Provide the [x, y] coordinate of the cell's center where the given text is located.  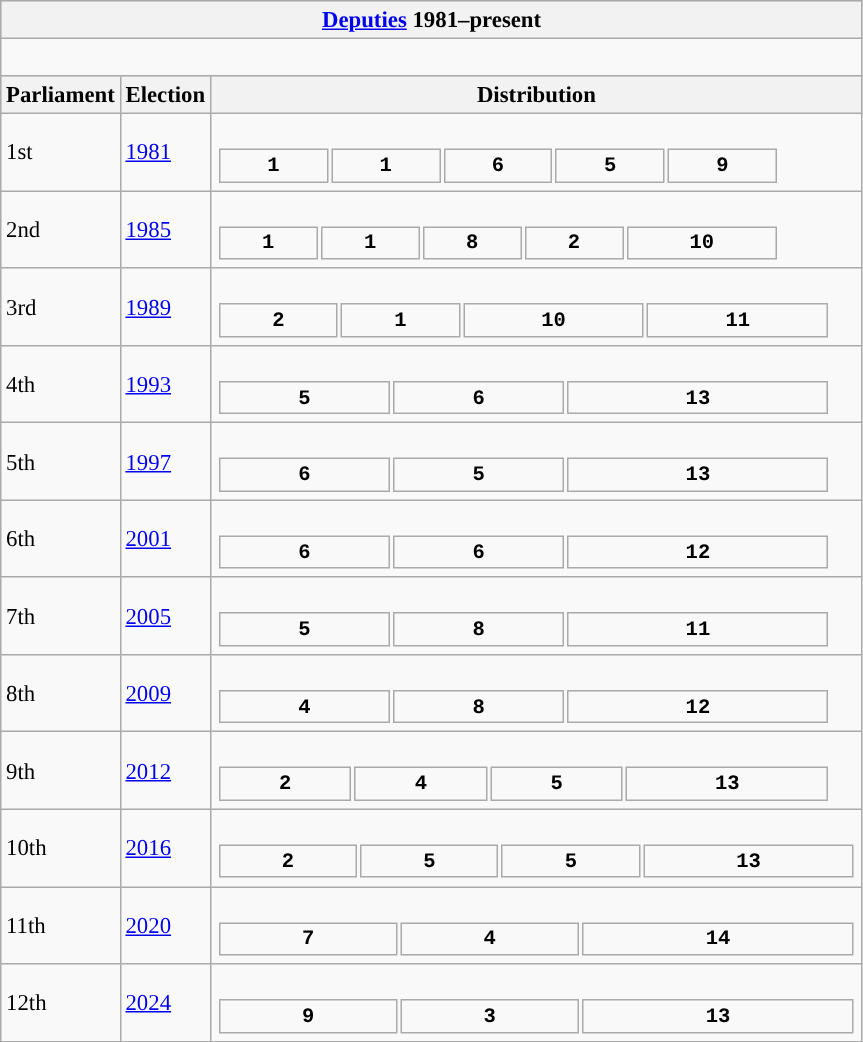
2024 [165, 1002]
2005 [165, 616]
2 5 5 13 [536, 848]
2020 [165, 926]
1989 [165, 306]
2009 [165, 694]
1 1 6 5 9 [536, 152]
Deputies 1981–present [432, 20]
1st [60, 152]
9th [60, 770]
Distribution [536, 95]
7 [308, 939]
5 8 11 [536, 616]
6th [60, 538]
1993 [165, 384]
1997 [165, 462]
9 3 13 [536, 1002]
2nd [60, 230]
10th [60, 848]
7th [60, 616]
2001 [165, 538]
Parliament [60, 95]
5 6 13 [536, 384]
3 [490, 1016]
12th [60, 1002]
4 8 12 [536, 694]
6 5 13 [536, 462]
6 6 12 [536, 538]
8th [60, 694]
2 1 10 11 [536, 306]
7 4 14 [536, 926]
1985 [165, 230]
11th [60, 926]
2012 [165, 770]
4th [60, 384]
2016 [165, 848]
3rd [60, 306]
Election [165, 95]
5th [60, 462]
2 4 5 13 [536, 770]
1 1 8 2 10 [536, 230]
1981 [165, 152]
14 [718, 939]
